Find where the given text appears and provide that cell's center as [x, y] coordinate. 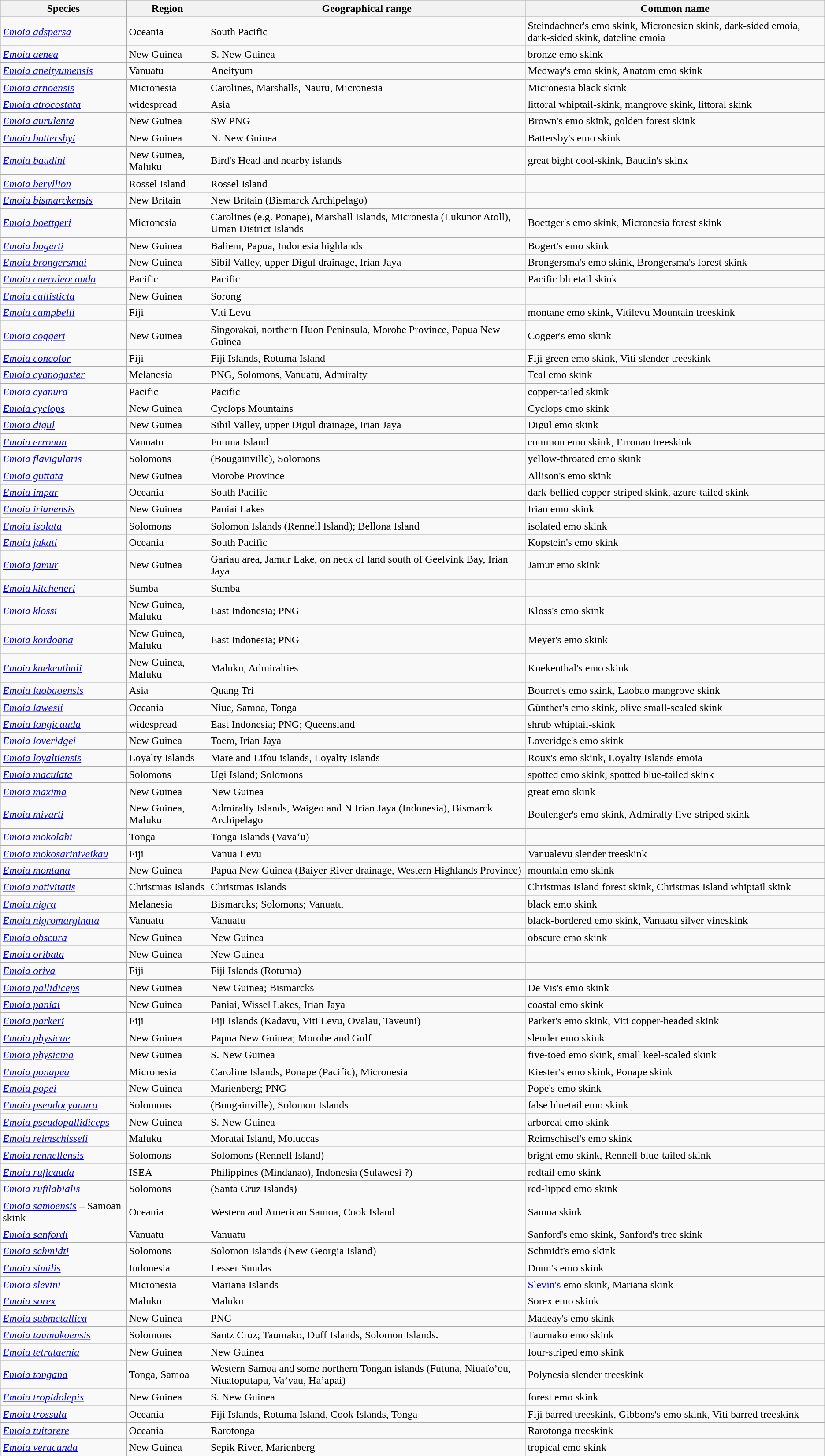
Niue, Samoa, Tonga [367, 708]
Sorong [367, 296]
Emoia brongersmai [63, 263]
Emoia aneityumensis [63, 71]
bright emo skink, Rennell blue-tailed skink [675, 1156]
Emoia sanfordi [63, 1234]
Digul emo skink [675, 425]
Emoia reimschisseli [63, 1139]
Emoia tropidolepis [63, 1397]
Emoia cyanura [63, 392]
Brown's emo skink, golden forest skink [675, 121]
Emoia veracunda [63, 1448]
Emoia slevini [63, 1285]
Emoia physicae [63, 1038]
Emoia pseudopallidiceps [63, 1122]
Pacific bluetail skink [675, 279]
New Britain (Bismarck Archipelago) [367, 200]
Emoia loyaltiensis [63, 758]
Emoia tetrataenia [63, 1352]
forest emo skink [675, 1397]
(Santa Cruz Islands) [367, 1189]
SW PNG [367, 121]
Emoia submetallica [63, 1318]
mountain emo skink [675, 871]
Kopstein's emo skink [675, 543]
Mare and Lifou islands, Loyalty Islands [367, 758]
Caroline Islands, Ponape (Pacific), Micronesia [367, 1071]
Solomon Islands (New Georgia Island) [367, 1251]
great bight cool-skink, Baudin's skink [675, 160]
Emoia jamur [63, 566]
Emoia loveridgei [63, 741]
Futuna Island [367, 442]
Micronesia black skink [675, 88]
Battersby's emo skink [675, 138]
Emoia physicina [63, 1055]
Kiester's emo skink, Ponape skink [675, 1071]
Emoia popei [63, 1088]
(Bougainville), Solomons [367, 459]
Emoia kordoana [63, 640]
Emoia irianensis [63, 509]
Western and American Samoa, Cook Island [367, 1211]
Emoia nigra [63, 904]
black-bordered emo skink, Vanuatu silver vineskink [675, 921]
Teal emo skink [675, 375]
Tonga, Samoa [167, 1374]
Emoia paniai [63, 1004]
Fiji barred treeskink, Gibbons's emo skink, Viti barred treeskink [675, 1414]
littoral whiptail-skink, mangrove skink, littoral skink [675, 104]
Emoia aurulenta [63, 121]
obscure emo skink [675, 937]
Emoia nativitatis [63, 887]
Loveridge's emo skink [675, 741]
Carolines, Marshalls, Nauru, Micronesia [367, 88]
PNG [367, 1318]
Polynesia slender treeskink [675, 1374]
Vanualevu slender treeskink [675, 853]
common emo skink, Erronan treeskink [675, 442]
slender emo skink [675, 1038]
Singorakai, northern Huon Peninsula, Morobe Province, Papua New Guinea [367, 336]
Emoia adspersa [63, 32]
Emoia pseudocyanura [63, 1105]
isolated emo skink [675, 526]
Emoia trossula [63, 1414]
Emoia maxima [63, 791]
Emoia oribata [63, 954]
Emoia kuekenthali [63, 668]
Emoia lawesii [63, 708]
redtail emo skink [675, 1172]
Emoia guttata [63, 475]
Emoia samoensis – Samoan skink [63, 1211]
Fiji Islands (Kadavu, Viti Levu, Ovalau, Taveuni) [367, 1021]
Jamur emo skink [675, 566]
Sorex emo skink [675, 1301]
Vanua Levu [367, 853]
Tonga [167, 837]
Christmas Island forest skink, Christmas Island whiptail skink [675, 887]
Emoia similis [63, 1268]
false bluetail emo skink [675, 1105]
Emoia nigromarginata [63, 921]
Sepik River, Marienberg [367, 1448]
Brongersma's emo skink, Brongersma's forest skink [675, 263]
Fiji Islands, Rotuma Island [367, 358]
black emo skink [675, 904]
Emoia klossi [63, 611]
Common name [675, 9]
Toem, Irian Jaya [367, 741]
Emoia isolata [63, 526]
Emoia ponapea [63, 1071]
Geographical range [367, 9]
Parker's emo skink, Viti copper-headed skink [675, 1021]
Emoia montana [63, 871]
Emoia bogerti [63, 245]
spotted emo skink, spotted blue-tailed skink [675, 774]
Paniai, Wissel Lakes, Irian Jaya [367, 1004]
Emoia parkeri [63, 1021]
Emoia tuitarere [63, 1431]
Rarotonga treeskink [675, 1431]
Emoia maculata [63, 774]
Emoia concolor [63, 358]
East Indonesia; PNG; Queensland [367, 724]
Emoia mokolahi [63, 837]
Emoia longicauda [63, 724]
Günther's emo skink, olive small-scaled skink [675, 708]
Fiji Islands (Rotuma) [367, 971]
Emoia aenea [63, 54]
Emoia impar [63, 492]
Emoia cyanogaster [63, 375]
Taurnako emo skink [675, 1335]
Western Samoa and some northern Tongan islands (Futuna, Niuafo’ou, Niuatoputapu, Va’vau, Ha’apai) [367, 1374]
Lesser Sundas [367, 1268]
Cyclops emo skink [675, 408]
ISEA [167, 1172]
Kloss's emo skink [675, 611]
Emoia erronan [63, 442]
Bird's Head and nearby islands [367, 160]
Emoia schmidti [63, 1251]
Philippines (Mindanao), Indonesia (Sulawesi ?) [367, 1172]
Aneityum [367, 71]
Emoia flavigularis [63, 459]
Boulenger's emo skink, Admiralty five-striped skink [675, 814]
Baliem, Papua, Indonesia highlands [367, 245]
Emoia taumakoensis [63, 1335]
N. New Guinea [367, 138]
Region [167, 9]
Boettger's emo skink, Micronesia forest skink [675, 223]
Emoia battersbyi [63, 138]
Emoia rufilabialis [63, 1189]
great emo skink [675, 791]
Emoia tongana [63, 1374]
four-striped emo skink [675, 1352]
Bismarcks; Solomons; Vanuatu [367, 904]
Emoia beryllion [63, 183]
Carolines (e.g. Ponape), Marshall Islands, Micronesia (Lukunor Atoll), Uman District Islands [367, 223]
dark-bellied copper-striped skink, azure-tailed skink [675, 492]
Quang Tri [367, 691]
Samoa skink [675, 1211]
montane emo skink, Vitilevu Mountain treeskink [675, 313]
coastal emo skink [675, 1004]
Paniai Lakes [367, 509]
Roux's emo skink, Loyalty Islands emoia [675, 758]
Species [63, 9]
Emoia campbelli [63, 313]
Emoia sorex [63, 1301]
Emoia pallidiceps [63, 988]
Slevin's emo skink, Mariana skink [675, 1285]
Emoia coggeri [63, 336]
Fiji Islands, Rotuma Island, Cook Islands, Tonga [367, 1414]
Emoia baudini [63, 160]
copper-tailed skink [675, 392]
Emoia ruficauda [63, 1172]
tropical emo skink [675, 1448]
PNG, Solomons, Vanuatu, Admiralty [367, 375]
arboreal emo skink [675, 1122]
Solomons (Rennell Island) [367, 1156]
Morobe Province [367, 475]
Admiralty Islands, Waigeo and N Irian Jaya (Indonesia), Bismarck Archipelago [367, 814]
Fiji green emo skink, Viti slender treeskink [675, 358]
Kuekenthal's emo skink [675, 668]
Emoia mokosariniveikau [63, 853]
Emoia boettgeri [63, 223]
shrub whiptail-skink [675, 724]
Gariau area, Jamur Lake, on neck of land south of Geelvink Bay, Irian Jaya [367, 566]
Maluku, Admiralties [367, 668]
Steindachner's emo skink, Micronesian skink, dark-sided emoia, dark-sided skink, dateline emoia [675, 32]
Cogger's emo skink [675, 336]
Ugi Island; Solomons [367, 774]
Indonesia [167, 1268]
five-toed emo skink, small keel-scaled skink [675, 1055]
Emoia oriva [63, 971]
Dunn's emo skink [675, 1268]
Meyer's emo skink [675, 640]
Santz Cruz; Taumako, Duff Islands, Solomon Islands. [367, 1335]
Emoia jakati [63, 543]
Tonga Islands (Vava‘u) [367, 837]
Solomon Islands (Rennell Island); Bellona Island [367, 526]
Allison's emo skink [675, 475]
(Bougainville), Solomon Islands [367, 1105]
De Vis's emo skink [675, 988]
Cyclops Mountains [367, 408]
Schmidt's emo skink [675, 1251]
Emoia bismarckensis [63, 200]
Bogert's emo skink [675, 245]
Emoia mivarti [63, 814]
Emoia atrocostata [63, 104]
Loyalty Islands [167, 758]
New Guinea; Bismarcks [367, 988]
Emoia cyclops [63, 408]
Irian emo skink [675, 509]
Viti Levu [367, 313]
Marienberg; PNG [367, 1088]
bronze emo skink [675, 54]
Emoia laobaoensis [63, 691]
Pope's emo skink [675, 1088]
Sanford's emo skink, Sanford's tree skink [675, 1234]
red-lipped emo skink [675, 1189]
Emoia kitcheneri [63, 588]
Bourret's emo skink, Laobao mangrove skink [675, 691]
Mariana Islands [367, 1285]
yellow-throated emo skink [675, 459]
Moratai Island, Moluccas [367, 1139]
Emoia caeruleocauda [63, 279]
Emoia arnoensis [63, 88]
Emoia rennellensis [63, 1156]
Papua New Guinea (Baiyer River drainage, Western Highlands Province) [367, 871]
Rarotonga [367, 1431]
Emoia digul [63, 425]
New Britain [167, 200]
Madeay's emo skink [675, 1318]
Reimschisel's emo skink [675, 1139]
Emoia obscura [63, 937]
Papua New Guinea; Morobe and Gulf [367, 1038]
Medway's emo skink, Anatom emo skink [675, 71]
Emoia callisticta [63, 296]
